Return the [X, Y] coordinate for the center point of the cell that contains the specified text.  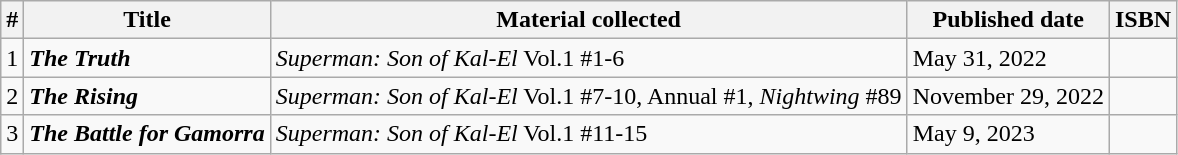
Title [147, 20]
1 [12, 58]
The Battle for Gamorra [147, 134]
May 31, 2022 [1008, 58]
Superman: Son of Kal-El Vol.1 #1-6 [588, 58]
Superman: Son of Kal-El Vol.1 #7-10, Annual #1, Nightwing #89 [588, 96]
2 [12, 96]
May 9, 2023 [1008, 134]
# [12, 20]
Superman: Son of Kal-El Vol.1 #11-15 [588, 134]
ISBN [1142, 20]
The Truth [147, 58]
The Rising [147, 96]
Published date [1008, 20]
November 29, 2022 [1008, 96]
Material collected [588, 20]
3 [12, 134]
